Output the [X, Y] coordinate of the center of the cell containing the given text.  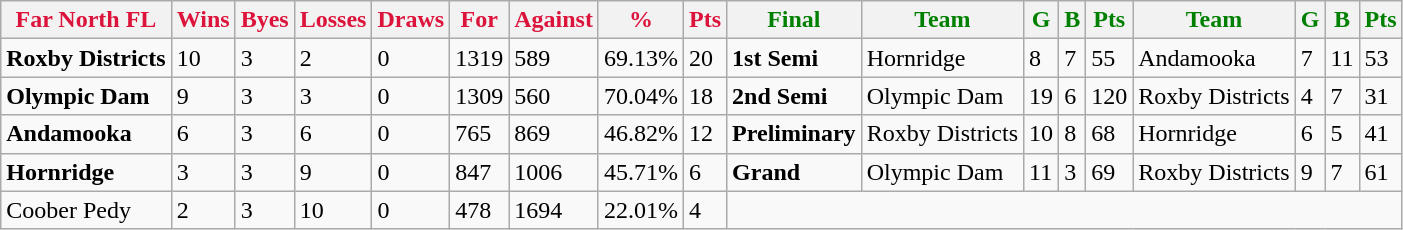
45.71% [640, 172]
478 [480, 210]
Losses [333, 20]
1694 [554, 210]
1006 [554, 172]
Far North FL [86, 20]
18 [706, 96]
70.04% [640, 96]
Preliminary [794, 134]
Wins [203, 20]
869 [554, 134]
847 [480, 172]
41 [1380, 134]
69.13% [640, 58]
53 [1380, 58]
1309 [480, 96]
1st Semi [794, 58]
20 [706, 58]
19 [1042, 96]
Grand [794, 172]
68 [1110, 134]
31 [1380, 96]
Coober Pedy [86, 210]
22.01% [640, 210]
% [640, 20]
55 [1110, 58]
5 [1342, 134]
46.82% [640, 134]
For [480, 20]
69 [1110, 172]
12 [706, 134]
Byes [264, 20]
61 [1380, 172]
1319 [480, 58]
120 [1110, 96]
Draws [411, 20]
Against [554, 20]
589 [554, 58]
560 [554, 96]
2nd Semi [794, 96]
Final [794, 20]
765 [480, 134]
